Return [x, y] of the center of cell containing provided text 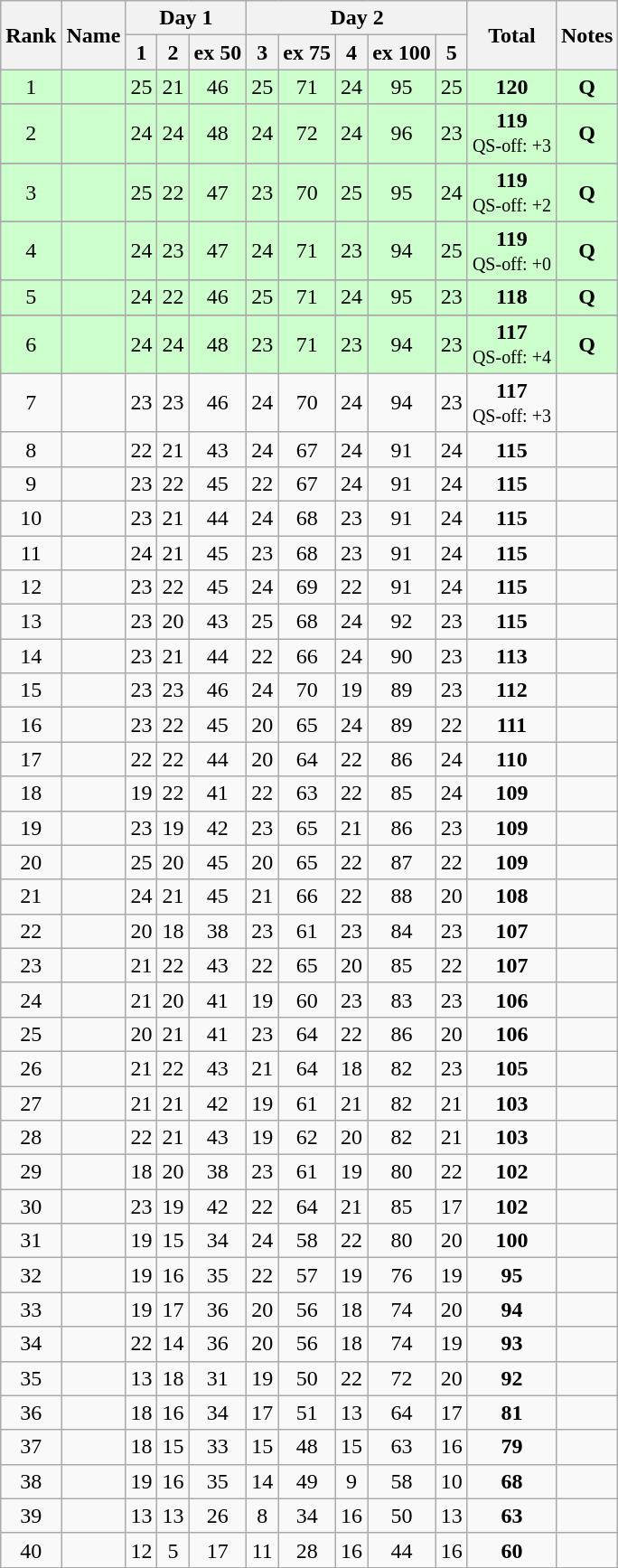
40 [31, 1550]
87 [402, 862]
27 [31, 1103]
37 [31, 1447]
100 [511, 1241]
118 [511, 297]
90 [402, 656]
83 [402, 1000]
Day 1 [186, 18]
108 [511, 897]
51 [307, 1413]
93 [511, 1344]
69 [307, 587]
119QS-off: +3 [511, 134]
84 [402, 931]
120 [511, 87]
Notes [586, 35]
105 [511, 1068]
ex 50 [218, 52]
49 [307, 1481]
76 [402, 1275]
57 [307, 1275]
96 [402, 134]
88 [402, 897]
Rank [31, 35]
81 [511, 1413]
111 [511, 725]
29 [31, 1172]
119QS-off: +2 [511, 192]
ex 75 [307, 52]
119QS-off: +0 [511, 251]
113 [511, 656]
ex 100 [402, 52]
Name [94, 35]
112 [511, 690]
117QS-off: +3 [511, 403]
39 [31, 1516]
79 [511, 1447]
62 [307, 1138]
7 [31, 403]
Total [511, 35]
110 [511, 759]
Day 2 [358, 18]
117QS-off: +4 [511, 343]
30 [31, 1207]
6 [31, 343]
32 [31, 1275]
